Identify which cell holds the provided text, then report its [X, Y] central coordinate. 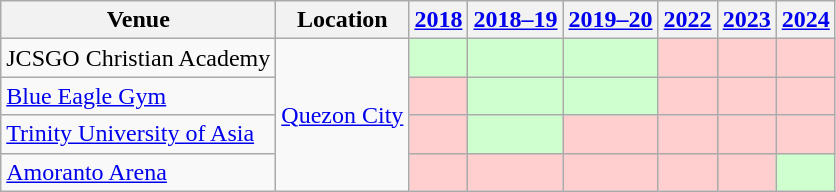
Amoranto Arena [138, 172]
Quezon City [342, 115]
2022 [688, 20]
2018–19 [516, 20]
2018 [438, 20]
2024 [806, 20]
2023 [746, 20]
Trinity University of Asia [138, 134]
Location [342, 20]
Venue [138, 20]
2019–20 [610, 20]
JCSGO Christian Academy [138, 58]
Blue Eagle Gym [138, 96]
